Scan for the cell matching the given text and deliver its [x, y] coordinate at center. 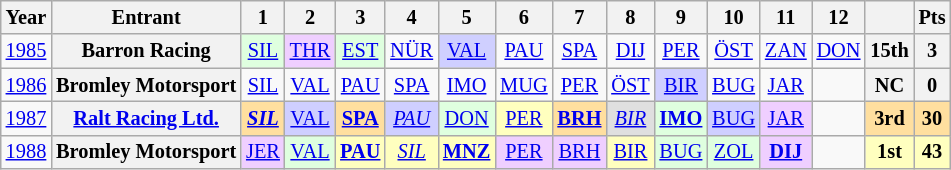
6 [524, 17]
MNZ [466, 152]
Year [26, 17]
10 [734, 17]
15th [889, 51]
43 [932, 152]
9 [682, 17]
1st [889, 152]
1985 [26, 51]
4 [412, 17]
Pts [932, 17]
ZAN [786, 51]
NÜR [412, 51]
2 [310, 17]
3rd [889, 118]
8 [630, 17]
Barron Racing [146, 51]
1987 [26, 118]
0 [932, 85]
ZOL [734, 152]
Ralt Racing Ltd. [146, 118]
1986 [26, 85]
1988 [26, 152]
Entrant [146, 17]
12 [839, 17]
THR [310, 51]
NC [889, 85]
5 [466, 17]
JER [263, 152]
1 [263, 17]
MUG [524, 85]
11 [786, 17]
EST [360, 51]
7 [579, 17]
30 [932, 118]
